Detect which cell encompasses the target text, then output its [x, y] center coordinate. 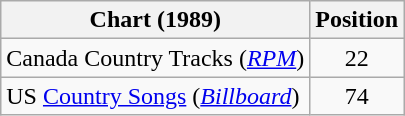
US Country Songs (Billboard) [156, 96]
22 [357, 58]
Chart (1989) [156, 20]
Canada Country Tracks (RPM) [156, 58]
Position [357, 20]
74 [357, 96]
